Detect which cell encompasses the target text, then output its (X, Y) center coordinate. 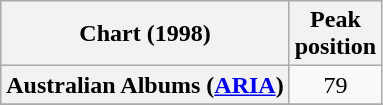
79 (335, 85)
Chart (1998) (145, 34)
Australian Albums (ARIA) (145, 85)
Peakposition (335, 34)
